Extract the (x, y) coordinate from the center of the cell holding the provided text.  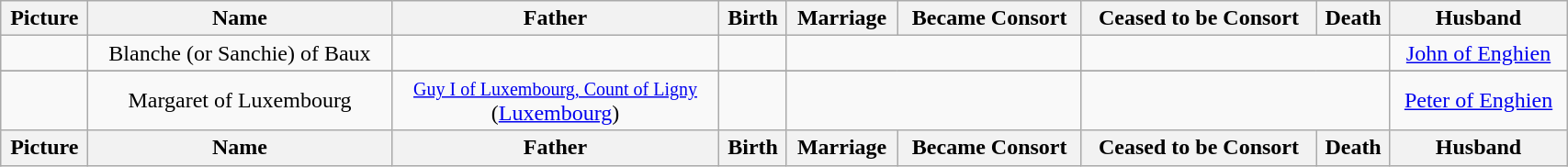
Margaret of Luxembourg (240, 101)
Peter of Enghien (1478, 101)
Guy I of Luxembourg, Count of Ligny(Luxembourg) (555, 101)
Blanche (or Sanchie) of Baux (240, 53)
John of Enghien (1478, 53)
